From the cell containing the given text, extract its center point as (X, Y) coordinate. 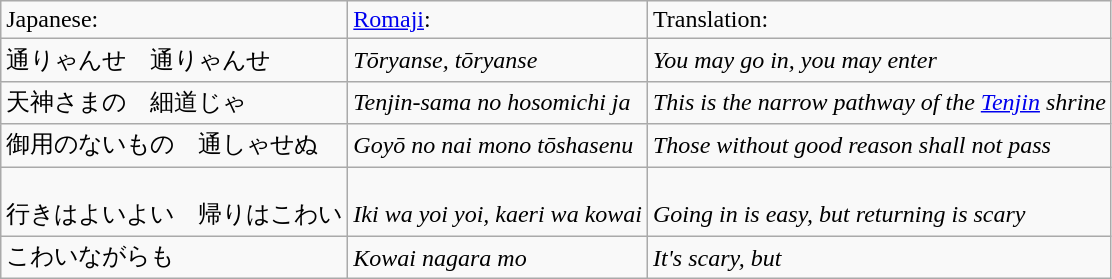
Translation: (879, 20)
Tenjin-sama no hosomichi ja (498, 102)
Tōryanse, tōryanse (498, 60)
こわいながらも (174, 258)
Those without good reason shall not pass (879, 146)
Kowai nagara mo (498, 258)
Romaji: (498, 20)
天神さまの 細道じゃ (174, 102)
Goyō no nai mono tōshasenu (498, 146)
It's scary, but (879, 258)
Japanese: (174, 20)
行きはよいよい 帰りはこわい (174, 201)
御用のないもの 通しゃせぬ (174, 146)
Iki wa yoi yoi, kaeri wa kowai (498, 201)
This is the narrow pathway of the Tenjin shrine (879, 102)
Going in is easy, but returning is scary (879, 201)
You may go in, you may enter (879, 60)
通りゃんせ 通りゃんせ (174, 60)
